Provide the [x, y] coordinate of the cell's center where the given text is located.  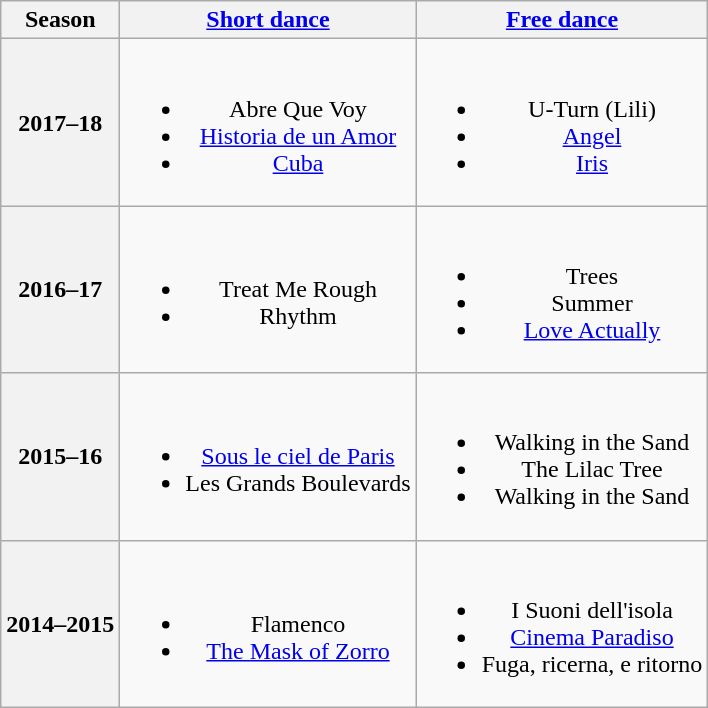
2014–2015 [60, 624]
Short dance [268, 20]
I Suoni dell'isola Cinema ParadisoFuga, ricerna, e ritorno [562, 624]
U-Turn (Lili) Angel Iris [562, 122]
Abre Que VoyHistoria de un Amor Cuba [268, 122]
2015–16 [60, 456]
FlamencoThe Mask of Zorro [268, 624]
Season [60, 20]
Free dance [562, 20]
2016–17 [60, 290]
Trees Summer Love Actually [562, 290]
Walking in the Sand The Lilac Tree Walking in the Sand [562, 456]
Sous le ciel de Paris Les Grands Boulevards [268, 456]
Treat Me Rough Rhythm [268, 290]
2017–18 [60, 122]
